Determine the [X, Y] coordinate at the center of the cell enclosing the given text.  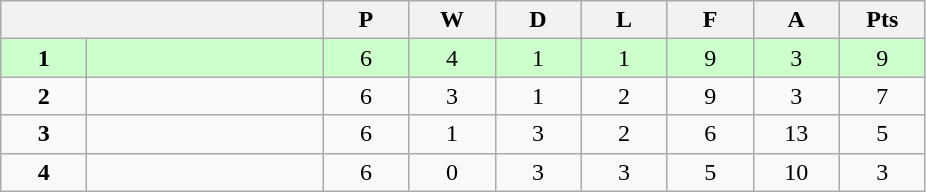
Pts [882, 20]
P [366, 20]
D [538, 20]
F [710, 20]
13 [796, 134]
7 [882, 96]
W [452, 20]
A [796, 20]
L [624, 20]
10 [796, 172]
0 [452, 172]
